Find where the given text appears and provide that cell's center as [x, y] coordinate. 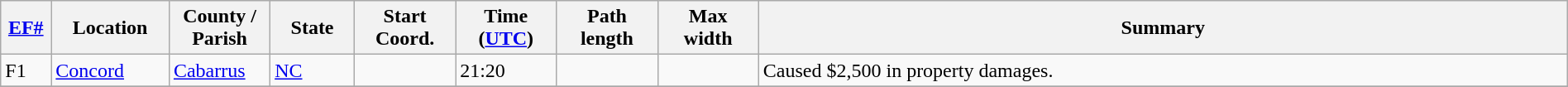
F1 [26, 70]
Cabarrus [219, 70]
Max width [708, 28]
21:20 [506, 70]
Time (UTC) [506, 28]
Path length [607, 28]
State [313, 28]
Caused $2,500 in property damages. [1163, 70]
Start Coord. [404, 28]
Summary [1163, 28]
EF# [26, 28]
Location [111, 28]
NC [313, 70]
County / Parish [219, 28]
Concord [111, 70]
